Return [X, Y] of the center of cell containing provided text 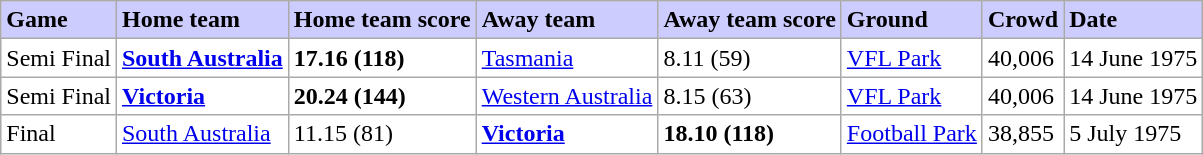
17.16 (118) [382, 58]
20.24 (144) [382, 96]
Football Park [912, 134]
8.15 (63) [750, 96]
Tasmania [567, 58]
Crowd [1022, 20]
Home team [202, 20]
Away team [567, 20]
5 July 1975 [1134, 134]
11.15 (81) [382, 134]
18.10 (118) [750, 134]
Western Australia [567, 96]
Home team score [382, 20]
Ground [912, 20]
Away team score [750, 20]
Final [59, 134]
Game [59, 20]
Date [1134, 20]
38,855 [1022, 134]
8.11 (59) [750, 58]
